Capture the cell that displays the provided text and extract its [X, Y] central coordinate. 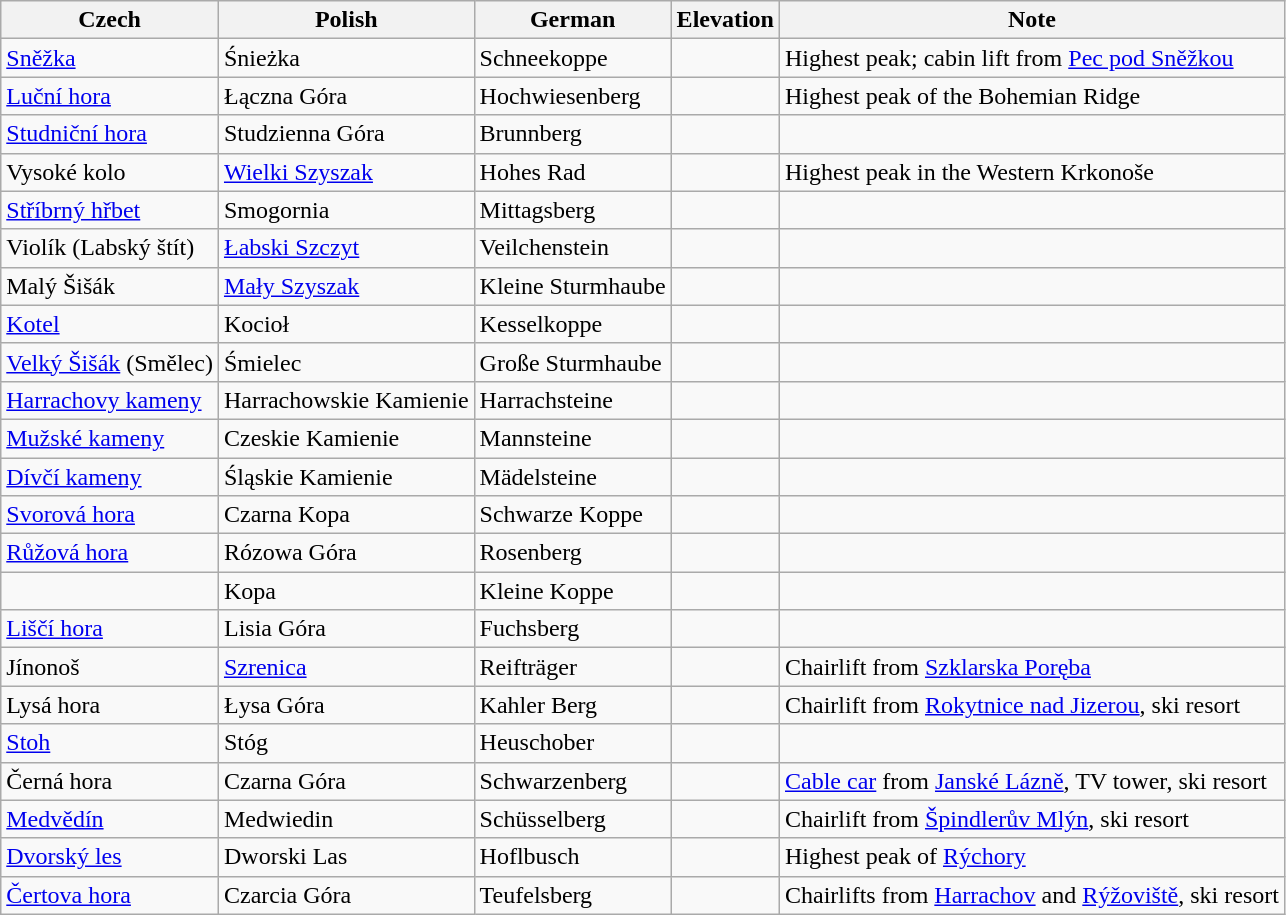
Dvorský les [110, 857]
Czech [110, 20]
Kahler Berg [572, 705]
Heuschober [572, 743]
Łabski Szczyt [346, 248]
Černá hora [110, 781]
Łysa Góra [346, 705]
Medvědín [110, 819]
Velký Šišák (Smělec) [110, 362]
Śląskie Kamienie [346, 477]
Czarna Kopa [346, 515]
Rózowa Góra [346, 553]
Stoh [110, 743]
Kleine Sturmhaube [572, 286]
Mannsteine [572, 438]
Chairlift from Špindlerův Mlýn, ski resort [1032, 819]
Harrachsteine [572, 400]
Chairlifts from Harrachov and Rýžoviště, ski resort [1032, 895]
Stříbrný hřbet [110, 210]
Schüsselberg [572, 819]
Elevation [725, 20]
Schwarze Koppe [572, 515]
Cable car from Janské Lázně, TV tower, ski resort [1032, 781]
Mužské kameny [110, 438]
Harrachowskie Kamienie [346, 400]
Mittagsberg [572, 210]
Czeskie Kamienie [346, 438]
Lisia Góra [346, 629]
Jínonoš [110, 667]
Kotel [110, 324]
Highest peak in the Western Krkonoše [1032, 172]
Rosenberg [572, 553]
Kopa [346, 591]
Schwarzenberg [572, 781]
Studzienna Góra [346, 134]
Note [1032, 20]
Teufelsberg [572, 895]
Hoflbusch [572, 857]
Szrenica [346, 667]
Śmielec [346, 362]
Kesselkoppe [572, 324]
Hochwiesenberg [572, 96]
Dívčí kameny [110, 477]
Medwiedin [346, 819]
Mädelsteine [572, 477]
Kocioł [346, 324]
Studniční hora [110, 134]
Růžová hora [110, 553]
Violík (Labský štít) [110, 248]
Wielki Szyszak [346, 172]
German [572, 20]
Hohes Rad [572, 172]
Große Sturmhaube [572, 362]
Brunnberg [572, 134]
Śnieżka [346, 58]
Mały Szyszak [346, 286]
Čertova hora [110, 895]
Malý Šišák [110, 286]
Dworski Las [346, 857]
Svorová hora [110, 515]
Czarna Góra [346, 781]
Smogornia [346, 210]
Vysoké kolo [110, 172]
Liščí hora [110, 629]
Polish [346, 20]
Stóg [346, 743]
Luční hora [110, 96]
Harrachovy kameny [110, 400]
Kleine Koppe [572, 591]
Highest peak of the Bohemian Ridge [1032, 96]
Lysá hora [110, 705]
Reifträger [572, 667]
Highest peak of Rýchory [1032, 857]
Czarcia Góra [346, 895]
Veilchenstein [572, 248]
Chairlift from Rokytnice nad Jizerou, ski resort [1032, 705]
Łączna Góra [346, 96]
Sněžka [110, 58]
Chairlift from Szklarska Poręba [1032, 667]
Highest peak; cabin lift from Pec pod Sněžkou [1032, 58]
Schneekoppe [572, 58]
Fuchsberg [572, 629]
